Output the (x, y) coordinate of the center of the cell containing the given text.  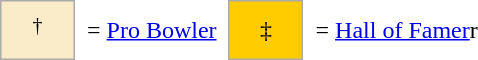
† (38, 30)
= Pro Bowler (152, 30)
‡ (266, 30)
